Output the (x, y) coordinate of the center of the cell containing the given text.  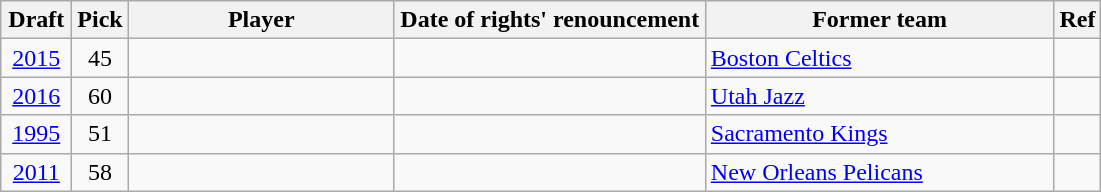
Former team (880, 20)
2011 (36, 172)
58 (100, 172)
60 (100, 96)
Ref (1078, 20)
New Orleans Pelicans (880, 172)
2016 (36, 96)
Draft (36, 20)
Sacramento Kings (880, 134)
45 (100, 58)
1995 (36, 134)
2015 (36, 58)
Boston Celtics (880, 58)
Pick (100, 20)
Utah Jazz (880, 96)
Date of rights' renouncement (550, 20)
Player (261, 20)
51 (100, 134)
